Capture the cell that displays the provided text and extract its (X, Y) central coordinate. 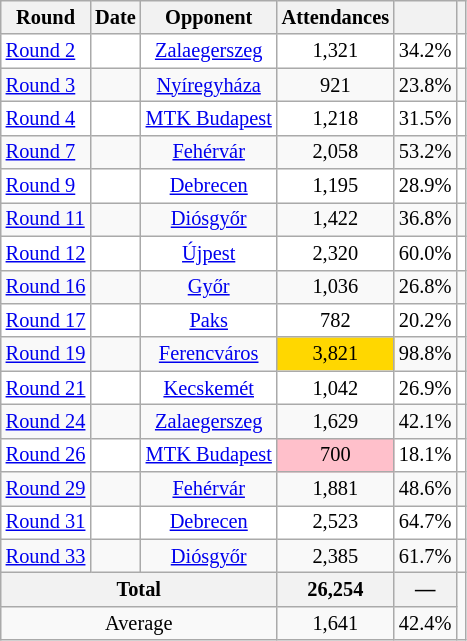
61.7% (425, 556)
Paks (209, 320)
Round 16 (46, 287)
28.9% (425, 186)
Round 29 (46, 489)
34.2% (425, 51)
Date (115, 17)
Round 7 (46, 152)
782 (336, 320)
Round (46, 17)
1,321 (336, 51)
53.2% (425, 152)
26.9% (425, 388)
Round 11 (46, 219)
98.8% (425, 354)
Round 33 (46, 556)
Total (139, 589)
23.8% (425, 85)
2,320 (336, 253)
Round 2 (46, 51)
26.8% (425, 287)
Round 12 (46, 253)
3,821 (336, 354)
Opponent (209, 17)
1,422 (336, 219)
1,042 (336, 388)
Round 4 (46, 118)
Round 17 (46, 320)
2,523 (336, 522)
2,058 (336, 152)
1,218 (336, 118)
Nyíregyháza (209, 85)
1,629 (336, 421)
Attendances (336, 17)
Kecskemét (209, 388)
Round 19 (46, 354)
Round 26 (46, 455)
Round 21 (46, 388)
— (425, 589)
Round 31 (46, 522)
Újpest (209, 253)
1,036 (336, 287)
64.7% (425, 522)
20.2% (425, 320)
Round 24 (46, 421)
60.0% (425, 253)
18.1% (425, 455)
42.1% (425, 421)
Round 9 (46, 186)
26,254 (336, 589)
Győr (209, 287)
Round 3 (46, 85)
Ferencváros (209, 354)
36.8% (425, 219)
31.5% (425, 118)
48.6% (425, 489)
42.4% (425, 623)
1,195 (336, 186)
1,881 (336, 489)
700 (336, 455)
921 (336, 85)
1,641 (336, 623)
2,385 (336, 556)
Average (139, 623)
